Return the [X, Y] coordinate for the center point of the cell that contains the specified text.  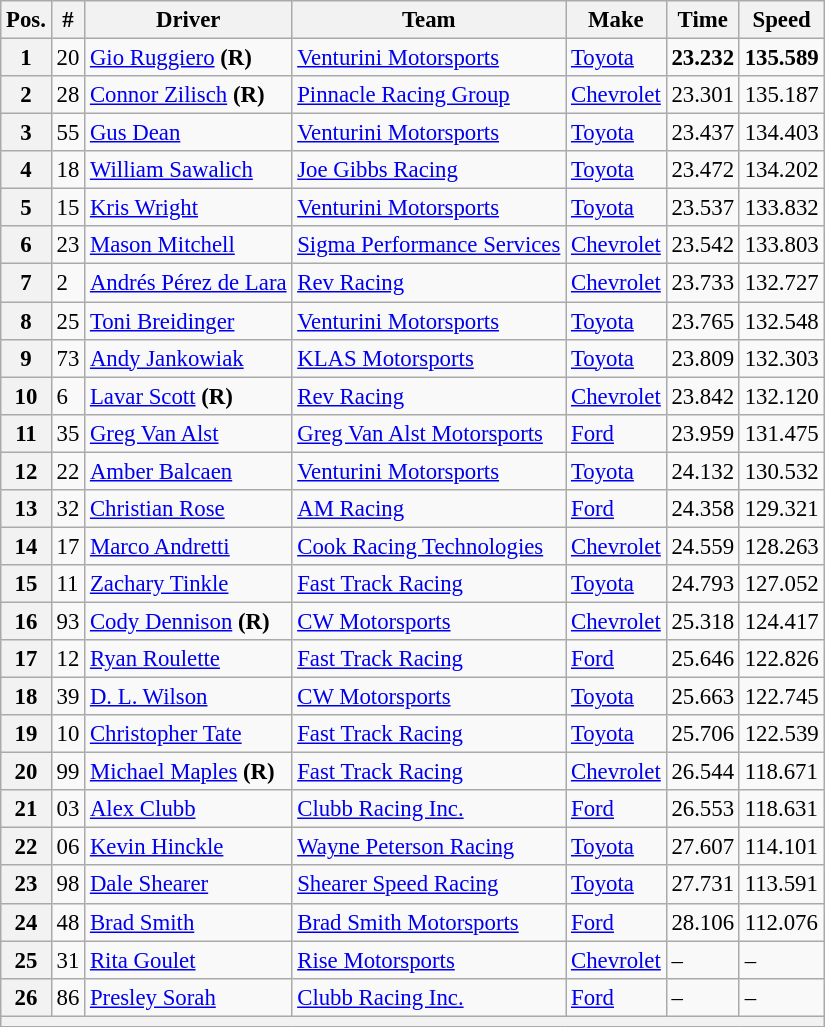
23.542 [702, 245]
Dale Shearer [188, 885]
129.321 [782, 509]
135.589 [782, 58]
Brad Smith [188, 922]
Toni Breidinger [188, 321]
132.727 [782, 283]
13 [26, 509]
23.472 [702, 170]
23.765 [702, 321]
118.671 [782, 772]
Kris Wright [188, 208]
113.591 [782, 885]
26.553 [702, 809]
35 [68, 433]
Kevin Hinckle [188, 847]
132.120 [782, 396]
Connor Zilisch (R) [188, 95]
Andrés Pérez de Lara [188, 283]
Christopher Tate [188, 734]
7 [26, 283]
Michael Maples (R) [188, 772]
25.646 [702, 659]
Driver [188, 20]
48 [68, 922]
Lavar Scott (R) [188, 396]
AM Racing [429, 509]
127.052 [782, 584]
86 [68, 997]
122.539 [782, 734]
23.959 [702, 433]
Cook Racing Technologies [429, 546]
124.417 [782, 621]
Andy Jankowiak [188, 358]
27.607 [702, 847]
21 [26, 809]
23.437 [702, 133]
114.101 [782, 847]
Sigma Performance Services [429, 245]
26.544 [702, 772]
112.076 [782, 922]
118.631 [782, 809]
Rita Goulet [188, 960]
26 [26, 997]
27.731 [702, 885]
3 [26, 133]
Gio Ruggiero (R) [188, 58]
Team [429, 20]
# [68, 20]
Joe Gibbs Racing [429, 170]
133.803 [782, 245]
128.263 [782, 546]
25.663 [702, 697]
Presley Sorah [188, 997]
132.548 [782, 321]
Time [702, 20]
25.318 [702, 621]
31 [68, 960]
24.358 [702, 509]
5 [26, 208]
Mason Mitchell [188, 245]
24.559 [702, 546]
Brad Smith Motorsports [429, 922]
Wayne Peterson Racing [429, 847]
19 [26, 734]
Cody Dennison (R) [188, 621]
98 [68, 885]
23.733 [702, 283]
39 [68, 697]
132.303 [782, 358]
Christian Rose [188, 509]
Alex Clubb [188, 809]
16 [26, 621]
23.301 [702, 95]
03 [68, 809]
93 [68, 621]
28.106 [702, 922]
Speed [782, 20]
Marco Andretti [188, 546]
23.842 [702, 396]
23.809 [702, 358]
99 [68, 772]
Make [616, 20]
Greg Van Alst Motorsports [429, 433]
55 [68, 133]
32 [68, 509]
06 [68, 847]
24.132 [702, 471]
24.793 [702, 584]
28 [68, 95]
122.826 [782, 659]
Gus Dean [188, 133]
Amber Balcaen [188, 471]
25.706 [702, 734]
D. L. Wilson [188, 697]
Shearer Speed Racing [429, 885]
134.403 [782, 133]
4 [26, 170]
130.532 [782, 471]
122.745 [782, 697]
8 [26, 321]
KLAS Motorsports [429, 358]
23.232 [702, 58]
1 [26, 58]
Zachary Tinkle [188, 584]
Ryan Roulette [188, 659]
134.202 [782, 170]
14 [26, 546]
Greg Van Alst [188, 433]
Pos. [26, 20]
24 [26, 922]
73 [68, 358]
Rise Motorsports [429, 960]
131.475 [782, 433]
23.537 [702, 208]
135.187 [782, 95]
133.832 [782, 208]
William Sawalich [188, 170]
Pinnacle Racing Group [429, 95]
9 [26, 358]
